Capture the cell that displays the provided text and extract its (x, y) central coordinate. 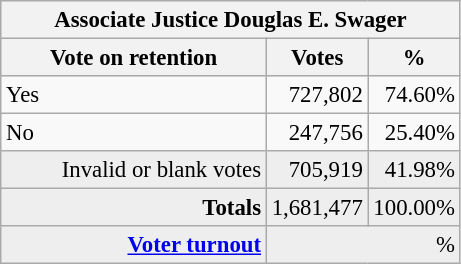
Votes (317, 58)
74.60% (414, 95)
Voter turnout (134, 245)
41.98% (414, 170)
Totals (134, 208)
705,919 (317, 170)
100.00% (414, 208)
Invalid or blank votes (134, 170)
247,756 (317, 133)
1,681,477 (317, 208)
Vote on retention (134, 58)
Yes (134, 95)
727,802 (317, 95)
25.40% (414, 133)
Associate Justice Douglas E. Swager (231, 20)
No (134, 133)
